For the text-containing cell, return its midpoint in [X, Y] coordinate format. 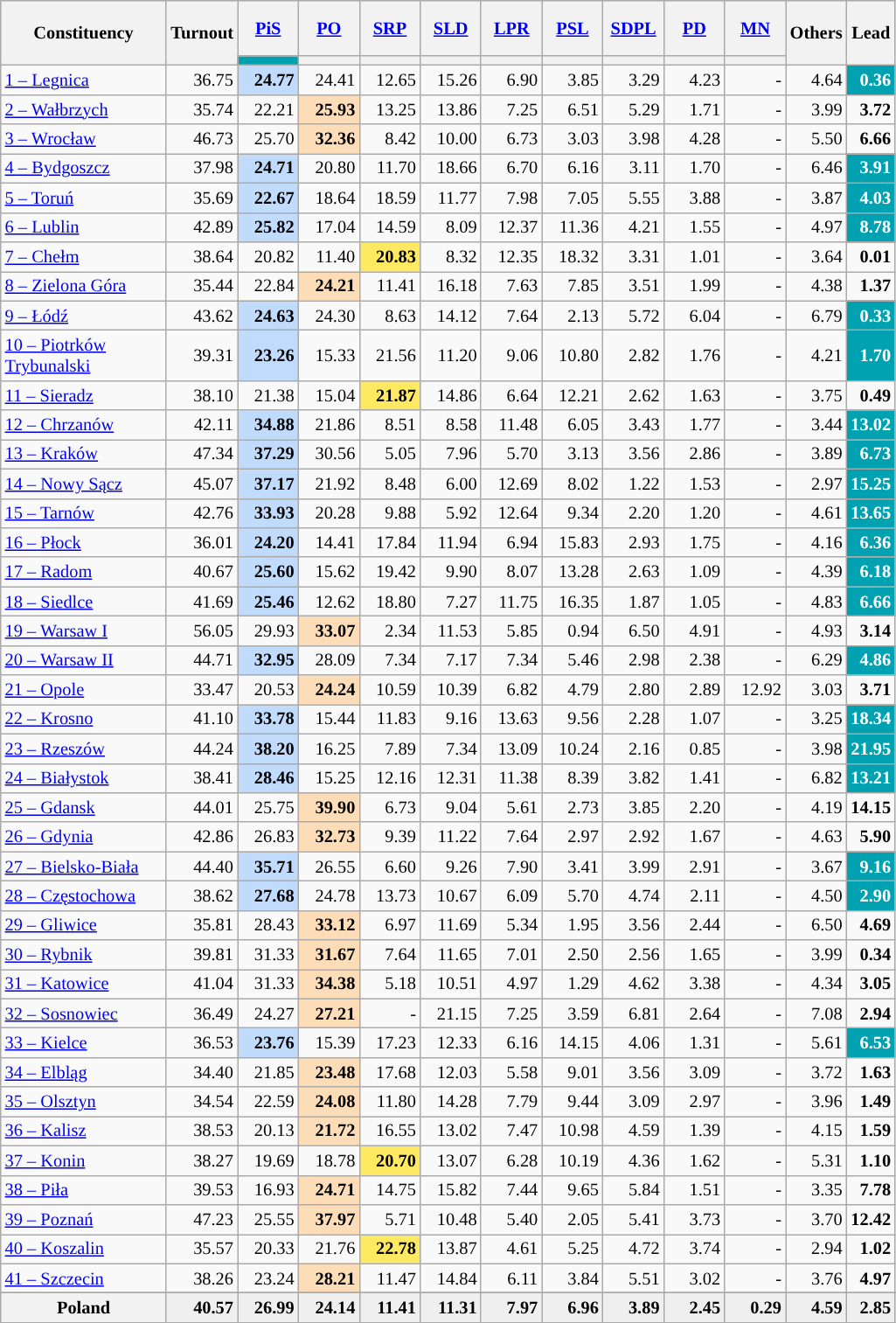
13.63 [511, 719]
0.34 [871, 955]
34.40 [201, 1072]
3.67 [816, 867]
6 – Lublin [84, 227]
3.73 [694, 1219]
32.73 [330, 837]
6.94 [511, 542]
12.03 [451, 1072]
1.59 [871, 1131]
37.97 [330, 1219]
2.90 [871, 895]
10.67 [451, 895]
20.13 [268, 1131]
38.62 [201, 895]
8.51 [390, 425]
40 – Koszalin [84, 1249]
4.39 [816, 572]
41.10 [201, 719]
6.60 [390, 867]
6.70 [511, 168]
1.77 [694, 425]
33 – Kielce [84, 1043]
34.38 [330, 984]
25.46 [268, 602]
37.17 [268, 484]
16 – Płock [84, 542]
6.97 [390, 925]
15.04 [330, 395]
20 – Warsaw II [84, 660]
12 – Chrzanów [84, 425]
22 – Krosno [84, 719]
15 – Tarnów [84, 513]
1.53 [694, 484]
37 – Konin [84, 1160]
16.93 [268, 1190]
6.79 [816, 316]
22.67 [268, 198]
11.77 [451, 198]
4.83 [816, 602]
3.41 [573, 867]
5.05 [390, 454]
2.80 [634, 690]
33.12 [330, 925]
39.31 [201, 355]
37.29 [268, 454]
12.37 [511, 227]
13.87 [451, 1249]
22.21 [268, 109]
10.19 [573, 1160]
22.84 [268, 286]
4.62 [634, 984]
41 – Szczecin [84, 1278]
2.73 [573, 807]
7.85 [573, 286]
28.46 [268, 778]
7.90 [511, 867]
8 – Zielona Góra [84, 286]
35.44 [201, 286]
3.31 [634, 256]
44.40 [201, 867]
18.66 [451, 168]
34 – Elbląg [84, 1072]
2.64 [694, 1013]
3.64 [816, 256]
1.02 [871, 1249]
22.78 [390, 1249]
21.87 [390, 395]
6.05 [573, 425]
24.20 [268, 542]
24.41 [330, 80]
6.46 [816, 168]
44.01 [201, 807]
38.53 [201, 1131]
6.53 [871, 1043]
6.29 [816, 660]
10.98 [573, 1131]
SDPL [634, 28]
33.47 [201, 690]
20.82 [268, 256]
1.62 [694, 1160]
14 – Nowy Sącz [84, 484]
21.92 [330, 484]
4.72 [634, 1249]
21.72 [330, 1131]
18 – Siedlce [84, 602]
6.11 [511, 1278]
5.85 [511, 630]
12.16 [390, 778]
12.65 [390, 80]
1.99 [694, 286]
2.34 [390, 630]
9 – Łódź [84, 316]
15.83 [573, 542]
4.79 [573, 690]
2.16 [634, 749]
8.58 [451, 425]
15.62 [330, 572]
11.20 [451, 355]
6.96 [573, 1307]
14.59 [390, 227]
6.64 [511, 395]
3.43 [634, 425]
2.82 [634, 355]
Poland [84, 1307]
16.55 [390, 1131]
6.09 [511, 895]
37.98 [201, 168]
6.90 [511, 80]
2.13 [573, 316]
43.62 [201, 316]
7.17 [451, 660]
Constituency [84, 32]
42.86 [201, 837]
13.21 [871, 778]
10.39 [451, 690]
25 – Gdansk [84, 807]
44.71 [201, 660]
42.11 [201, 425]
3.59 [573, 1013]
7.44 [511, 1190]
5 – Toruń [84, 198]
16.18 [451, 286]
1.20 [694, 513]
4.93 [816, 630]
8.42 [390, 139]
7.96 [451, 454]
36.49 [201, 1013]
39.90 [330, 807]
5.29 [634, 109]
3.82 [634, 778]
38.27 [201, 1160]
11.70 [390, 168]
10.24 [573, 749]
28.43 [268, 925]
11.65 [451, 955]
32.95 [268, 660]
20.80 [330, 168]
11.80 [390, 1102]
23 – Rzeszów [84, 749]
5.84 [634, 1190]
1.49 [871, 1102]
0.29 [755, 1307]
12.31 [451, 778]
5.50 [816, 139]
8.48 [390, 484]
8.63 [390, 316]
17.84 [390, 542]
10.00 [451, 139]
4.50 [816, 895]
2.05 [573, 1219]
38.26 [201, 1278]
35.74 [201, 109]
7.08 [816, 1013]
1.76 [694, 355]
1.87 [634, 602]
1.09 [694, 572]
7.01 [511, 955]
PO [330, 28]
12.69 [511, 484]
8.78 [871, 227]
46.73 [201, 139]
SRP [390, 28]
14.12 [451, 316]
7.97 [511, 1307]
38.10 [201, 395]
30.56 [330, 454]
9.65 [573, 1190]
4.19 [816, 807]
42.76 [201, 513]
38 – Piła [84, 1190]
24.30 [330, 316]
16.35 [573, 602]
11 – Sieradz [84, 395]
2.89 [694, 690]
26.83 [268, 837]
14.86 [451, 395]
12.33 [451, 1043]
2.92 [634, 837]
33.07 [330, 630]
24.27 [268, 1013]
40.57 [201, 1307]
35 – Olsztyn [84, 1102]
4.03 [871, 198]
47.23 [201, 1219]
8.39 [573, 778]
18.64 [330, 198]
33.93 [268, 513]
PiS [268, 28]
1.01 [694, 256]
6.36 [871, 542]
25.93 [330, 109]
2.63 [634, 572]
31.67 [330, 955]
13.65 [871, 513]
11.22 [451, 837]
32.36 [330, 139]
1.37 [871, 286]
11.31 [451, 1307]
17.68 [390, 1072]
21.76 [330, 1249]
20.83 [390, 256]
12.35 [511, 256]
3.51 [634, 286]
8.07 [511, 572]
5.46 [573, 660]
11.69 [451, 925]
13.73 [390, 895]
13.07 [451, 1160]
6.00 [451, 484]
1.51 [694, 1190]
9.88 [390, 513]
1.05 [694, 602]
2.86 [694, 454]
9.01 [573, 1072]
17.04 [330, 227]
1.65 [694, 955]
13 – Kraków [84, 454]
13.25 [390, 109]
3.76 [816, 1278]
14.41 [330, 542]
8.32 [451, 256]
18.80 [390, 602]
21.15 [451, 1013]
9.44 [573, 1102]
36.01 [201, 542]
17.23 [390, 1043]
9.26 [451, 867]
5.25 [573, 1249]
24.77 [268, 80]
7.05 [573, 198]
15.82 [451, 1190]
6.18 [871, 572]
4.06 [634, 1043]
39.81 [201, 955]
3.38 [694, 984]
44.24 [201, 749]
0.36 [871, 80]
3.44 [816, 425]
35.69 [201, 198]
9.39 [390, 837]
21.86 [330, 425]
34.88 [268, 425]
2.93 [634, 542]
21 – Opole [84, 690]
4.16 [816, 542]
1.67 [694, 837]
3 – Wrocław [84, 139]
13.86 [451, 109]
3.75 [816, 395]
27.21 [330, 1013]
29.93 [268, 630]
3.14 [871, 630]
39 – Poznań [84, 1219]
22.59 [268, 1102]
20.70 [390, 1160]
33.78 [268, 719]
0.01 [871, 256]
25.75 [268, 807]
2.85 [871, 1307]
4.69 [871, 925]
35.57 [201, 1249]
23.48 [330, 1072]
6.81 [634, 1013]
26 – Gdynia [84, 837]
15.33 [330, 355]
2.11 [694, 895]
38.20 [268, 749]
15.39 [330, 1043]
32 – Sosnowiec [84, 1013]
8.02 [573, 484]
41.04 [201, 984]
9.56 [573, 719]
5.40 [511, 1219]
36 – Kalisz [84, 1131]
2.28 [634, 719]
31 – Katowice [84, 984]
4.15 [816, 1131]
36.75 [201, 80]
8.09 [451, 227]
15.26 [451, 80]
1.75 [694, 542]
11.94 [451, 542]
39.53 [201, 1190]
5.34 [511, 925]
5.31 [816, 1160]
30 – Rybnik [84, 955]
23.26 [268, 355]
0.33 [871, 316]
4.63 [816, 837]
3.25 [816, 719]
24.78 [330, 895]
LPR [511, 28]
12.92 [755, 690]
24.63 [268, 316]
2.45 [694, 1307]
21.85 [268, 1072]
2.44 [694, 925]
25.82 [268, 227]
12.64 [511, 513]
4 – Bydgoszcz [84, 168]
2.38 [694, 660]
36.53 [201, 1043]
28.21 [330, 1278]
17 – Radom [84, 572]
4.34 [816, 984]
35.81 [201, 925]
12.62 [330, 602]
27 – Bielsko-Biała [84, 867]
28 – Częstochowa [84, 895]
3.11 [634, 168]
12.21 [573, 395]
1.71 [694, 109]
3.71 [871, 690]
3.91 [871, 168]
38.41 [201, 778]
4.23 [694, 80]
34.54 [201, 1102]
6.28 [511, 1160]
2.50 [573, 955]
24.08 [330, 1102]
3.74 [694, 1249]
4.86 [871, 660]
26.99 [268, 1307]
4.91 [694, 630]
24.14 [330, 1307]
13.28 [573, 572]
5.92 [451, 513]
10 – Piotrków Trybunalski [84, 355]
27.68 [268, 895]
1.22 [634, 484]
25.60 [268, 572]
5.55 [634, 198]
23.24 [268, 1278]
1.95 [573, 925]
14.84 [451, 1278]
41.69 [201, 602]
7.89 [390, 749]
40.67 [201, 572]
9.06 [511, 355]
11.38 [511, 778]
3.02 [694, 1278]
10.59 [390, 690]
7.78 [871, 1190]
7.98 [511, 198]
23.76 [268, 1043]
24.24 [330, 690]
1.39 [694, 1131]
35.71 [268, 867]
SLD [451, 28]
3.84 [573, 1278]
0.94 [573, 630]
5.72 [634, 316]
14.28 [451, 1102]
29 – Gliwice [84, 925]
11.48 [511, 425]
Turnout [201, 32]
6.51 [573, 109]
3.70 [816, 1219]
5.41 [634, 1219]
3.35 [816, 1190]
2.56 [634, 955]
1 – Legnica [84, 80]
6.04 [694, 316]
3.05 [871, 984]
25.70 [268, 139]
11.75 [511, 602]
38.64 [201, 256]
3.87 [816, 198]
13.09 [511, 749]
2.98 [634, 660]
47.34 [201, 454]
2.62 [634, 395]
0.49 [871, 395]
1.07 [694, 719]
1.55 [694, 227]
18.78 [330, 1160]
42.89 [201, 227]
PD [694, 28]
3.96 [816, 1102]
11.47 [390, 1278]
15.44 [330, 719]
5.58 [511, 1072]
4.28 [694, 139]
21.38 [268, 395]
3.29 [634, 80]
11.53 [451, 630]
3.88 [694, 198]
24 – Białystok [84, 778]
10.51 [451, 984]
4.38 [816, 286]
5.51 [634, 1278]
1.41 [694, 778]
20.33 [268, 1249]
9.90 [451, 572]
1.31 [694, 1043]
21.95 [871, 749]
18.59 [390, 198]
7.47 [511, 1131]
19.42 [390, 572]
28.09 [330, 660]
7.79 [511, 1102]
4.36 [634, 1160]
7.63 [511, 286]
7.27 [451, 602]
10.80 [573, 355]
PSL [573, 28]
11.36 [573, 227]
9.04 [451, 807]
26.55 [330, 867]
MN [755, 28]
18.34 [871, 719]
3.13 [573, 454]
10.48 [451, 1219]
1.10 [871, 1160]
12.42 [871, 1219]
14.75 [390, 1190]
9.34 [573, 513]
19.69 [268, 1160]
0.85 [694, 749]
4.74 [634, 895]
20.28 [330, 513]
20.53 [268, 690]
5.18 [390, 984]
45.07 [201, 484]
Lead [871, 32]
2.91 [694, 867]
7 – Chełm [84, 256]
16.25 [330, 749]
Others [816, 32]
2 – Wałbrzych [84, 109]
25.55 [268, 1219]
5.90 [871, 837]
11.40 [330, 256]
21.56 [390, 355]
4.64 [816, 80]
24.21 [330, 286]
18.32 [573, 256]
5.71 [390, 1219]
19 – Warsaw I [84, 630]
1.29 [573, 984]
11.83 [390, 719]
56.05 [201, 630]
